For the text-containing cell, return its midpoint in [X, Y] coordinate format. 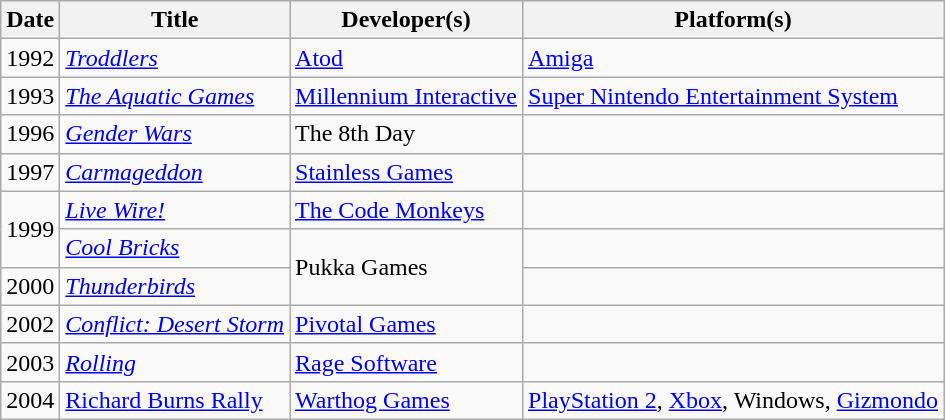
Developer(s) [406, 20]
Rolling [175, 362]
1992 [30, 58]
1993 [30, 96]
Pukka Games [406, 267]
1999 [30, 229]
Gender Wars [175, 134]
Super Nintendo Entertainment System [734, 96]
Platform(s) [734, 20]
Stainless Games [406, 172]
Carmageddon [175, 172]
2000 [30, 286]
2003 [30, 362]
The Code Monkeys [406, 210]
1997 [30, 172]
PlayStation 2, Xbox, Windows, Gizmondo [734, 400]
2004 [30, 400]
Title [175, 20]
Conflict: Desert Storm [175, 324]
The Aquatic Games [175, 96]
Date [30, 20]
Richard Burns Rally [175, 400]
Rage Software [406, 362]
Warthog Games [406, 400]
The 8th Day [406, 134]
Live Wire! [175, 210]
Amiga [734, 58]
1996 [30, 134]
2002 [30, 324]
Troddlers [175, 58]
Cool Bricks [175, 248]
Millennium Interactive [406, 96]
Thunderbirds [175, 286]
Atod [406, 58]
Pivotal Games [406, 324]
